Scan for the cell matching the given text and deliver its (x, y) coordinate at center. 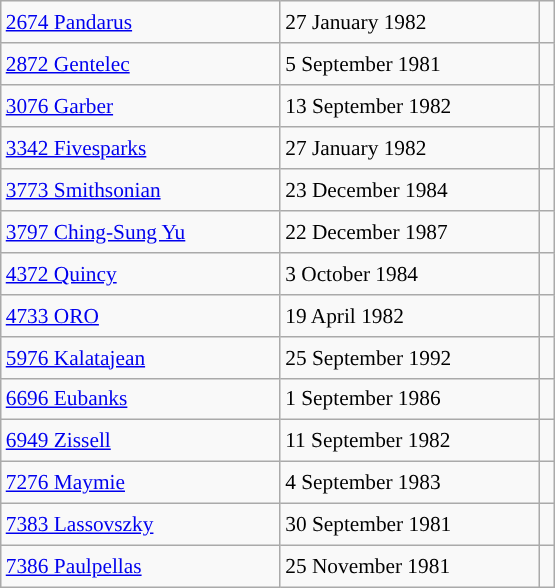
6949 Zissell (140, 441)
7386 Paulpellas (140, 567)
3076 Garber (140, 106)
1 September 1986 (410, 399)
3773 Smithsonian (140, 190)
30 September 1981 (410, 525)
2674 Pandarus (140, 22)
7383 Lassovszky (140, 525)
23 December 1984 (410, 190)
22 December 1987 (410, 232)
6696 Eubanks (140, 399)
5976 Kalatajean (140, 357)
4 September 1983 (410, 483)
25 September 1992 (410, 357)
5 September 1981 (410, 64)
3342 Fivesparks (140, 148)
19 April 1982 (410, 315)
2872 Gentelec (140, 64)
7276 Maymie (140, 483)
4372 Quincy (140, 273)
3797 Ching-Sung Yu (140, 232)
3 October 1984 (410, 273)
25 November 1981 (410, 567)
13 September 1982 (410, 106)
4733 ORO (140, 315)
11 September 1982 (410, 441)
